Detect which cell encompasses the target text, then output its [x, y] center coordinate. 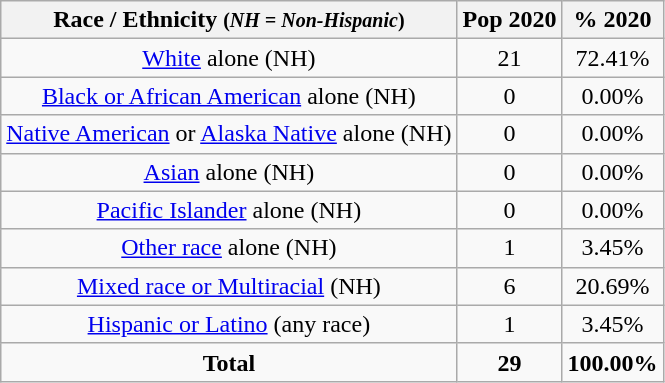
% 2020 [612, 20]
29 [510, 362]
6 [510, 286]
Hispanic or Latino (any race) [229, 324]
21 [510, 58]
Race / Ethnicity (NH = Non-Hispanic) [229, 20]
Other race alone (NH) [229, 248]
Total [229, 362]
White alone (NH) [229, 58]
20.69% [612, 286]
Native American or Alaska Native alone (NH) [229, 134]
Asian alone (NH) [229, 172]
Mixed race or Multiracial (NH) [229, 286]
72.41% [612, 58]
Pop 2020 [510, 20]
Black or African American alone (NH) [229, 96]
Pacific Islander alone (NH) [229, 210]
100.00% [612, 362]
